Capture the cell that displays the provided text and extract its (x, y) central coordinate. 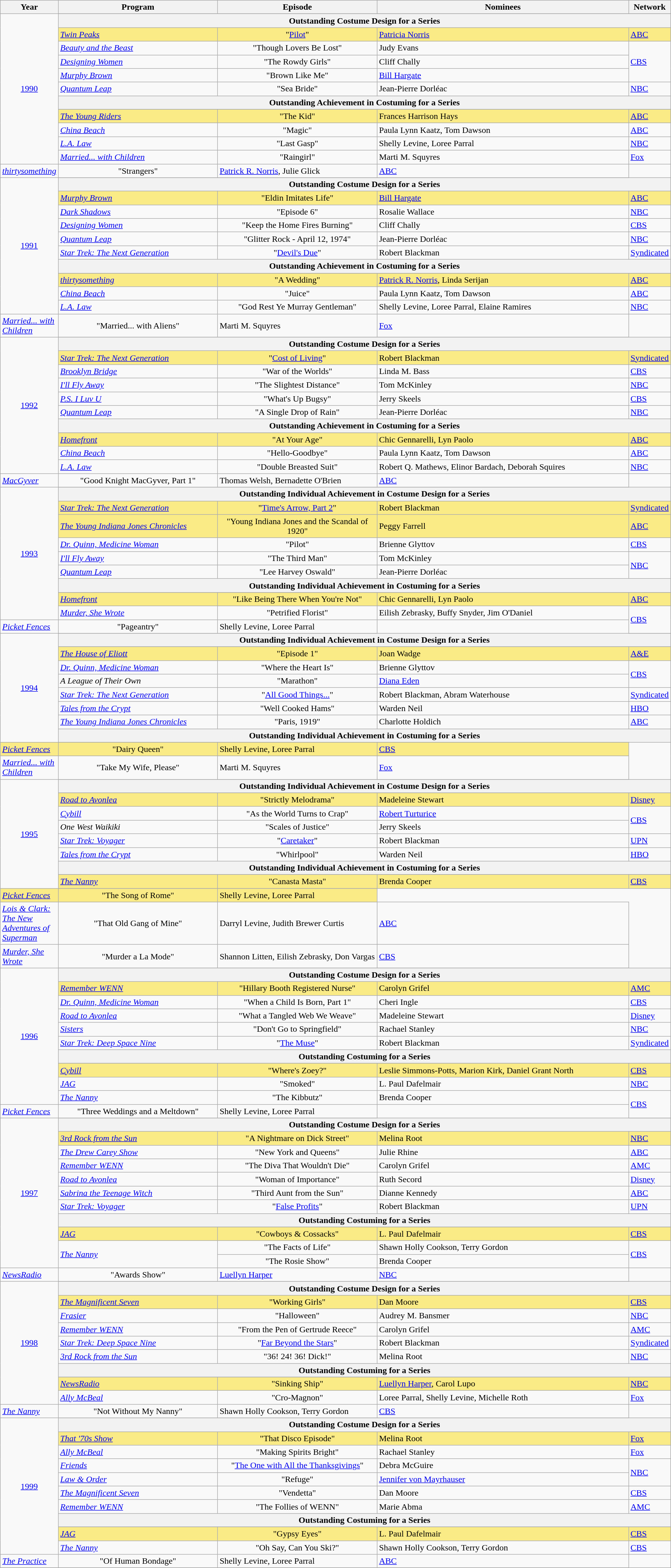
1990 (29, 89)
"That Disco Episode" (298, 1438)
Julie Rhine (503, 1152)
Robert Q. Mathews, Elinor Bardach, Deborah Squires (503, 467)
"Hillary Booth Registered Nurse" (298, 988)
Debra McGuire (503, 1466)
Loree Parral, Shelly Levine, Michelle Roth (503, 1397)
"Strangers" (138, 171)
Law & Order (138, 1479)
"Scales of Justice" (298, 827)
Sisters (138, 1029)
Ruth Secord (503, 1179)
"As the World Turns to Crap" (298, 813)
"Whirlpool" (298, 854)
"Keep the Home Fires Burning" (298, 225)
Audrey M. Bansmer (503, 1315)
Rosalie Wallace (503, 212)
"Where the Heart Is" (298, 667)
Darryl Levine, Judith Brewer Curtis (298, 924)
"What's Up Bugsy" (298, 399)
"Cost of Living" (298, 358)
Frasier (138, 1315)
Twin Peaks (138, 34)
Robert Blackman, Abram Waterhouse (503, 695)
"God Rest Ye Murray Gentleman" (298, 307)
"Double Breasted Suit" (298, 467)
"Refuge" (298, 1479)
"Episode 6" (298, 212)
"Petrified Florist" (298, 613)
1998 (29, 1343)
"The Rosie Show" (298, 1261)
"Last Gasp" (298, 143)
"Gypsy Eyes" (298, 1534)
Episode (298, 7)
"Dairy Queen" (138, 749)
"Making Spirits Bright" (298, 1452)
"Magic" (298, 130)
1996 (29, 1036)
Beauty and the Beast (138, 48)
Shelly Levine, Loree Parral, Elaine Ramires (503, 307)
"Of Human Bondage" (138, 1561)
"Marathon" (298, 681)
Charlotte Holdich (503, 722)
"Far Beyond the Stars" (298, 1343)
"Strictly Melodrama" (298, 800)
"Eldin Imitates Life" (298, 198)
"Canasta Masta" (298, 882)
Luellyn Harper, Carol Lupo (503, 1384)
1992 (29, 406)
"Smoked" (298, 1084)
"Cro-Magnon" (298, 1397)
Robert Turturice (503, 813)
"Glitter Rock - April 12, 1974" (298, 239)
"36! 24! 36! Dick!" (298, 1357)
A&E (650, 654)
"Third Aunt from the Sun" (298, 1193)
Shannon Litten, Eilish Zebrasky, Don Vargas (298, 956)
"Caretaker" (298, 840)
Lois & Clark: The New Adventures of Superman (29, 924)
"War of the Worlds" (298, 371)
"Brown Like Me" (298, 75)
"Like Being There When You're Not" (298, 599)
"Don't Go to Springfield" (298, 1029)
"From the Pen of Gertrude Reece" (298, 1329)
1995 (29, 834)
"Three Weddings and a Meltdown" (138, 1111)
"Paris, 1919" (298, 722)
"Time's Arrow, Part 2" (298, 508)
Jennifer von Mayrhauser (503, 1479)
"Halloween" (298, 1315)
Judy Evans (503, 48)
A League of Their Own (138, 681)
"The Facts of Life" (298, 1247)
1994 (29, 688)
"The Diva That Wouldn't Die" (298, 1166)
"The Kid" (298, 116)
"The Slightest Distance" (298, 385)
Thomas Welsh, Bernadette O'Brien (298, 480)
"Lee Harvey Oswald" (298, 572)
Brooklyn Bridge (138, 371)
"At Your Age" (298, 440)
"Not Without My Nanny" (138, 1411)
Dark Shadows (138, 212)
"Cowboys & Cossacks" (298, 1234)
"Awards Show" (138, 1275)
"Well Cooked Hams" (298, 708)
"Raingirl" (298, 157)
"When a Child Is Born, Part 1" (298, 1002)
The Practice (29, 1561)
The Drew Carey Show (138, 1152)
"Though Lovers Be Lost" (298, 48)
P.S. I Luv U (138, 399)
"Married... with Aliens" (138, 325)
Cheri Ingle (503, 1002)
Program (138, 7)
"Vendetta" (298, 1493)
"What a Tangled Web We Weave" (298, 1016)
Eilish Zebrasky, Buffy Snyder, Jim O'Daniel (503, 613)
"That Old Gang of Mine" (138, 924)
"A Single Drop of Rain" (298, 412)
Friends (138, 1466)
Frances Harrison Hays (503, 116)
Luellyn Harper (298, 1275)
"The Kibbutz" (298, 1097)
Joan Wadge (503, 654)
Nominees (503, 7)
"False Profits" (298, 1207)
"Murder a La Mode" (138, 956)
Diana Eden (503, 681)
"Take My Wife, Please" (138, 767)
Linda M. Bass (503, 371)
Network (650, 7)
"The One with All the Thanksgivings" (298, 1466)
"The Third Man" (298, 558)
One West Waikiki (138, 827)
"Where's Zoey?" (298, 1070)
Marie Abma (503, 1506)
Dianne Kennedy (503, 1193)
"Woman of Importance" (298, 1179)
MacGyver (29, 480)
1999 (29, 1486)
Patrick R. Norris, Julie Glick (298, 171)
"All Good Things..." (298, 695)
"The Follies of WENN" (298, 1506)
1997 (29, 1193)
Patricia Norris (503, 34)
"A Wedding" (298, 280)
"Pageantry" (138, 627)
The House of Eliott (138, 654)
Leslie Simmons-Potts, Marion Kirk, Daniel Grant North (503, 1070)
That '70s Show (138, 1438)
"Devil's Due" (298, 253)
Year (29, 7)
"The Rowdy Girls" (298, 62)
"Episode 1" (298, 654)
1993 (29, 553)
"Young Indiana Jones and the Scandal of 1920" (298, 526)
"Juice" (298, 293)
Patrick R. Norris, Linda Serijan (503, 280)
Sabrina the Teenage Witch (138, 1193)
"Sinking Ship" (298, 1384)
"A Nightmare on Dick Street" (298, 1138)
"Sea Bride" (298, 89)
"The Song of Rome" (138, 895)
"Oh Say, Can You Ski?" (298, 1547)
"Working Girls" (298, 1302)
The Young Riders (138, 116)
"The Muse" (298, 1043)
1991 (29, 246)
"New York and Queens" (298, 1152)
"Good Knight MacGyver, Part 1" (138, 480)
"Hello-Goodbye" (298, 453)
Peggy Farrell (503, 526)
